Detect which cell encompasses the target text, then output its (x, y) center coordinate. 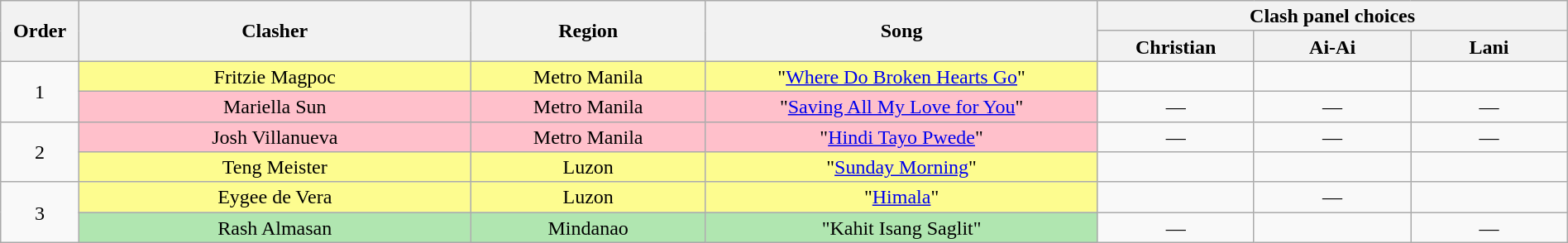
Ai-Ai (1331, 46)
Mindanao (588, 228)
"Where Do Broken Hearts Go" (901, 76)
1 (40, 91)
Eygee de Vera (275, 197)
"Hindi Tayo Pwede" (901, 137)
2 (40, 152)
3 (40, 212)
Region (588, 31)
Teng Meister (275, 167)
"Saving All My Love for You" (901, 106)
Fritzie Magpoc (275, 76)
Christian (1176, 46)
Clasher (275, 31)
"Sunday Morning" (901, 167)
Song (901, 31)
"Himala" (901, 197)
Mariella Sun (275, 106)
"Kahit Isang Saglit" (901, 228)
Clash panel choices (1332, 17)
Rash Almasan (275, 228)
Josh Villanueva (275, 137)
Order (40, 31)
Lani (1489, 46)
